Return the [X, Y] coordinate for the center point of the cell that contains the specified text.  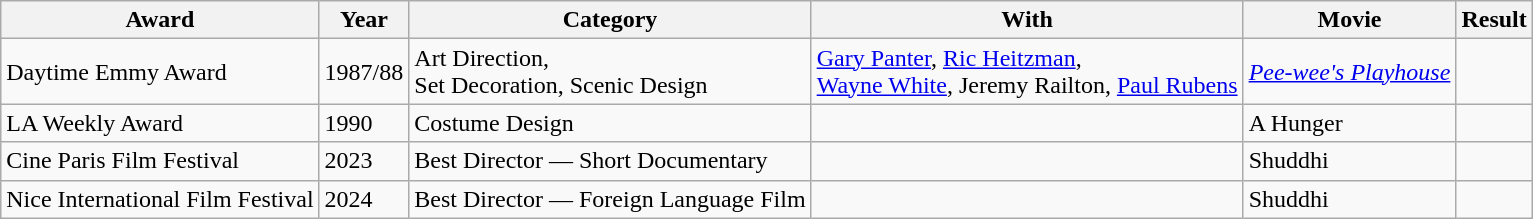
Year [364, 20]
Movie [1350, 20]
Best Director — Short Documentary [610, 161]
1987/88 [364, 72]
Nice International Film Festival [160, 199]
Daytime Emmy Award [160, 72]
Best Director — Foreign Language Film [610, 199]
Cine Paris Film Festival [160, 161]
Category [610, 20]
2024 [364, 199]
2023 [364, 161]
Costume Design [610, 123]
Gary Panter, Ric Heitzman,Wayne White, Jeremy Railton, Paul Rubens [1027, 72]
Result [1494, 20]
A Hunger [1350, 123]
With [1027, 20]
Art Direction,Set Decoration, Scenic Design [610, 72]
Award [160, 20]
1990 [364, 123]
LA Weekly Award [160, 123]
Pee-wee's Playhouse [1350, 72]
